From the cell containing the given text, extract its center point as (X, Y) coordinate. 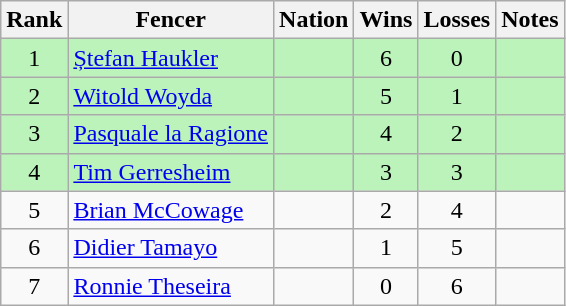
Ștefan Haukler (171, 58)
Losses (457, 20)
7 (34, 286)
Fencer (171, 20)
Ronnie Theseira (171, 286)
Notes (530, 20)
Didier Tamayo (171, 248)
Brian McCowage (171, 210)
Pasquale la Ragione (171, 134)
Tim Gerresheim (171, 172)
Rank (34, 20)
Witold Woyda (171, 96)
Wins (386, 20)
Nation (314, 20)
